Scan for the cell matching the given text and deliver its [X, Y] coordinate at center. 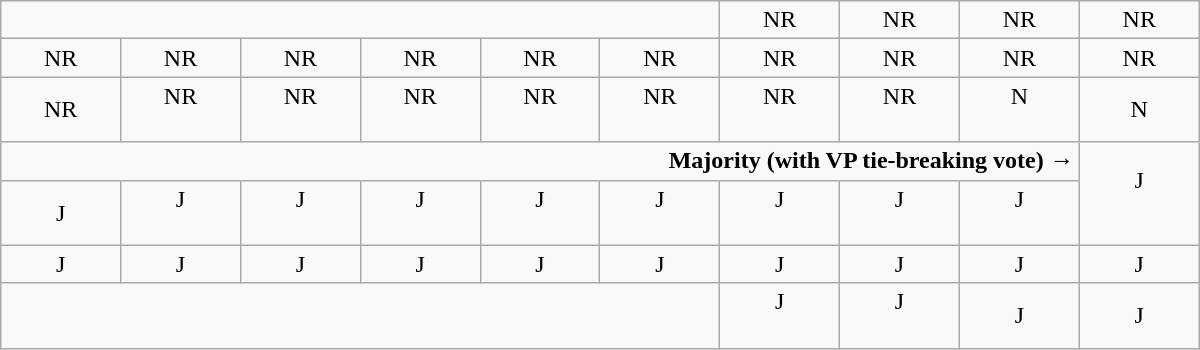
Majority (with VP tie-breaking vote) → [540, 161]
